For the text-containing cell, return its midpoint in [X, Y] coordinate format. 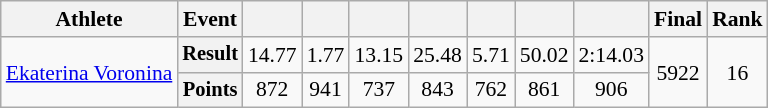
906 [612, 90]
25.48 [438, 55]
5922 [678, 72]
762 [491, 90]
737 [378, 90]
Result [210, 55]
16 [738, 72]
941 [326, 90]
13.15 [378, 55]
Ekaterina Voronina [90, 72]
Final [678, 19]
Rank [738, 19]
861 [544, 90]
14.77 [272, 55]
Athlete [90, 19]
Event [210, 19]
843 [438, 90]
5.71 [491, 55]
1.77 [326, 55]
2:14.03 [612, 55]
50.02 [544, 55]
Points [210, 90]
872 [272, 90]
